Identify which cell holds the provided text, then report its (x, y) central coordinate. 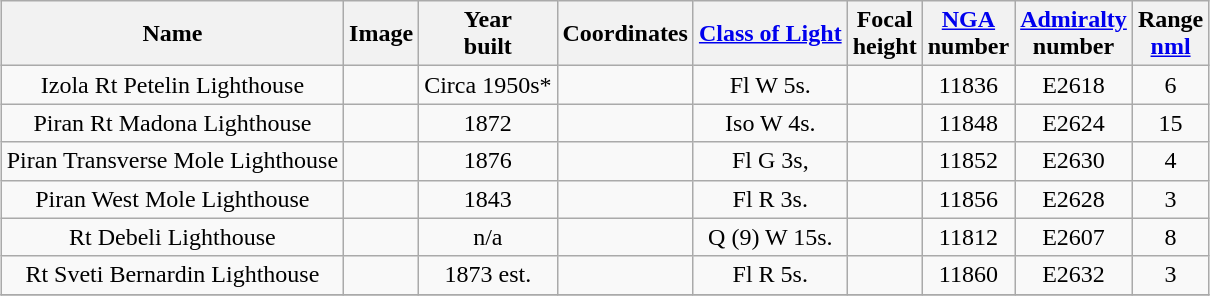
Q (9) W 15s. (770, 237)
1873 est. (488, 275)
Piran West Mole Lighthouse (172, 199)
E2618 (1074, 85)
E2607 (1074, 237)
Rt Sveti Bernardin Lighthouse (172, 275)
E2624 (1074, 123)
Fl R 5s. (770, 275)
Name (172, 34)
11856 (968, 199)
Admiraltynumber (1074, 34)
Image (382, 34)
8 (1170, 237)
E2630 (1074, 161)
1843 (488, 199)
Piran Rt Madona Lighthouse (172, 123)
Class of Light (770, 34)
11812 (968, 237)
Yearbuilt (488, 34)
E2628 (1074, 199)
11848 (968, 123)
Focalheight (884, 34)
NGAnumber (968, 34)
Izola Rt Petelin Lighthouse (172, 85)
15 (1170, 123)
Rangenml (1170, 34)
11860 (968, 275)
Rt Debeli Lighthouse (172, 237)
Circa 1950s* (488, 85)
E2632 (1074, 275)
6 (1170, 85)
n/a (488, 237)
4 (1170, 161)
Fl W 5s. (770, 85)
Coordinates (625, 34)
1876 (488, 161)
Fl G 3s, (770, 161)
11836 (968, 85)
Fl R 3s. (770, 199)
Piran Transverse Mole Lighthouse (172, 161)
11852 (968, 161)
Iso W 4s. (770, 123)
1872 (488, 123)
